From the cell containing the given text, extract its center point as (x, y) coordinate. 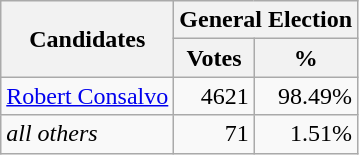
Candidates (88, 39)
4621 (214, 96)
% (306, 58)
General Election (266, 20)
71 (214, 134)
1.51% (306, 134)
all others (88, 134)
Votes (214, 58)
Robert Consalvo (88, 96)
98.49% (306, 96)
